Extract the [x, y] coordinate from the center of the cell holding the provided text.  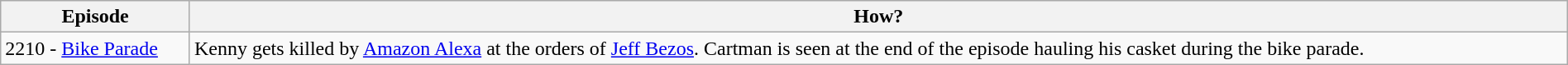
Kenny gets killed by Amazon Alexa at the orders of Jeff Bezos. Cartman is seen at the end of the episode hauling his casket during the bike parade. [878, 48]
Episode [96, 17]
2210 - Bike Parade [96, 48]
How? [878, 17]
